Find where the given text appears and provide that cell's center as (X, Y) coordinate. 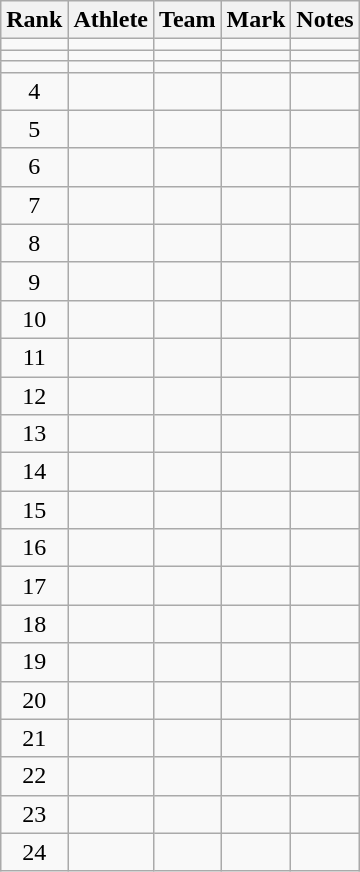
7 (34, 205)
21 (34, 738)
11 (34, 357)
Notes (325, 20)
23 (34, 814)
24 (34, 852)
Athlete (111, 20)
15 (34, 510)
13 (34, 434)
20 (34, 700)
14 (34, 472)
9 (34, 281)
6 (34, 167)
17 (34, 586)
Rank (34, 20)
18 (34, 624)
Mark (256, 20)
16 (34, 548)
10 (34, 319)
8 (34, 243)
4 (34, 91)
Team (188, 20)
22 (34, 776)
19 (34, 662)
12 (34, 395)
5 (34, 129)
